Pinpoint the cell where the given text exists, returning its [X, Y] midpoint coordinate. 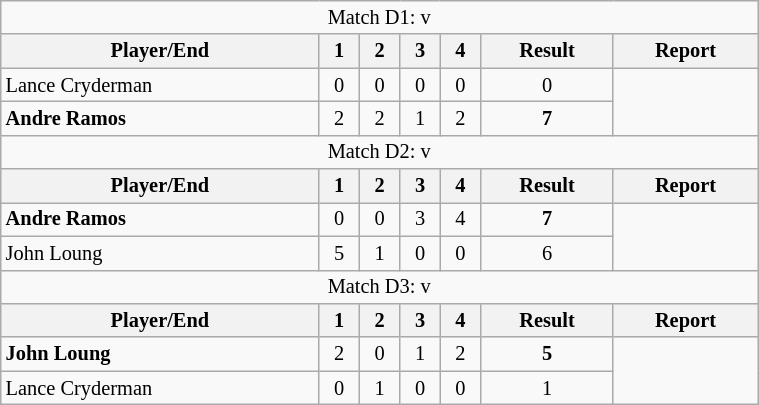
Match D1: v [380, 17]
6 [548, 253]
Match D3: v [380, 287]
Match D2: v [380, 152]
